Extract the [X, Y] coordinate from the center of the cell holding the provided text.  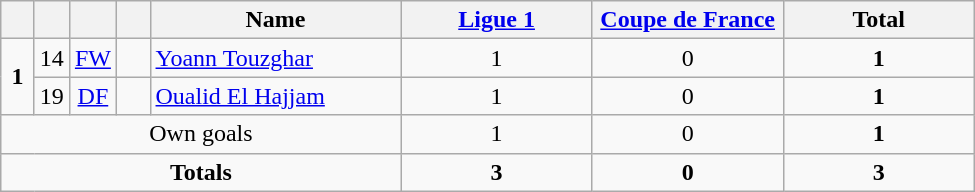
Coupe de France [688, 20]
19 [52, 96]
FW [92, 58]
Name [276, 20]
Oualid El Hajjam [276, 96]
DF [92, 96]
Yoann Touzghar [276, 58]
Total [878, 20]
14 [52, 58]
Own goals [201, 134]
Totals [201, 172]
Ligue 1 [496, 20]
